From the cell containing the given text, extract its center point as [X, Y] coordinate. 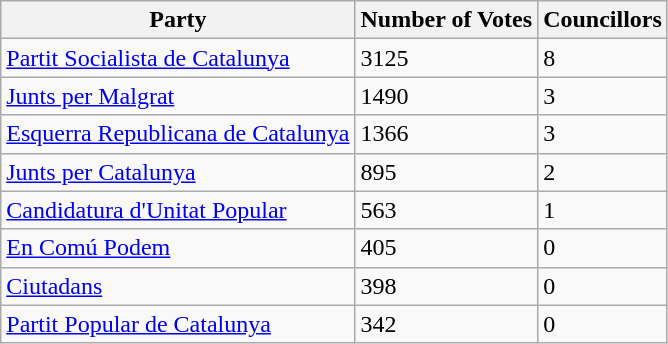
Junts per Malgrat [178, 96]
Party [178, 20]
1490 [446, 96]
En Comú Podem [178, 248]
398 [446, 286]
8 [603, 58]
Partit Popular de Catalunya [178, 324]
Partit Socialista de Catalunya [178, 58]
Number of Votes [446, 20]
405 [446, 248]
Candidatura d'Unitat Popular [178, 210]
Junts per Catalunya [178, 172]
1 [603, 210]
Ciutadans [178, 286]
Esquerra Republicana de Catalunya [178, 134]
2 [603, 172]
1366 [446, 134]
Councillors [603, 20]
342 [446, 324]
3125 [446, 58]
895 [446, 172]
563 [446, 210]
